Pinpoint the cell where the given text exists, returning its (x, y) midpoint coordinate. 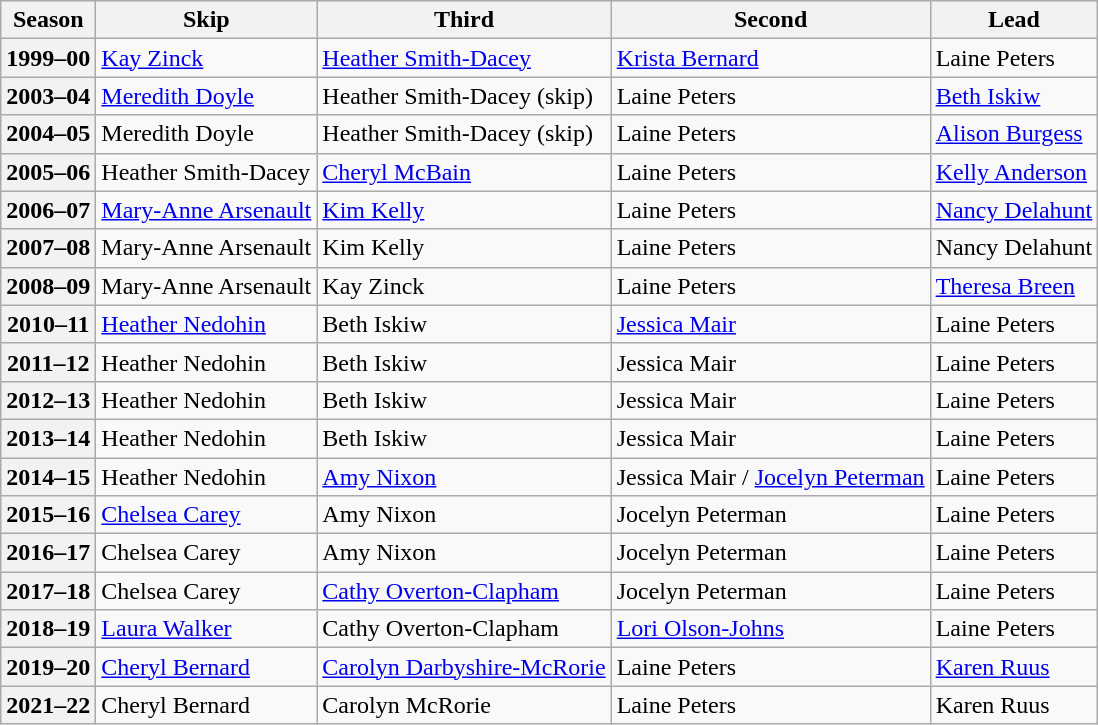
2016–17 (48, 553)
Jessica Mair / Jocelyn Peterman (770, 477)
2012–13 (48, 400)
Skip (206, 20)
Lead (1014, 20)
2011–12 (48, 362)
2005–06 (48, 172)
1999–00 (48, 58)
Carolyn Darbyshire-McRorie (464, 667)
Second (770, 20)
Alison Burgess (1014, 134)
Lori Olson-Johns (770, 629)
2019–20 (48, 667)
Season (48, 20)
2007–08 (48, 248)
2014–15 (48, 477)
2018–19 (48, 629)
Krista Bernard (770, 58)
2021–22 (48, 705)
2017–18 (48, 591)
Carolyn McRorie (464, 705)
Laura Walker (206, 629)
2008–09 (48, 286)
Cheryl McBain (464, 172)
2003–04 (48, 96)
Theresa Breen (1014, 286)
2006–07 (48, 210)
Kelly Anderson (1014, 172)
2004–05 (48, 134)
Third (464, 20)
2010–11 (48, 324)
2015–16 (48, 515)
2013–14 (48, 438)
